Return the (X, Y) coordinate for the center point of the cell that contains the specified text.  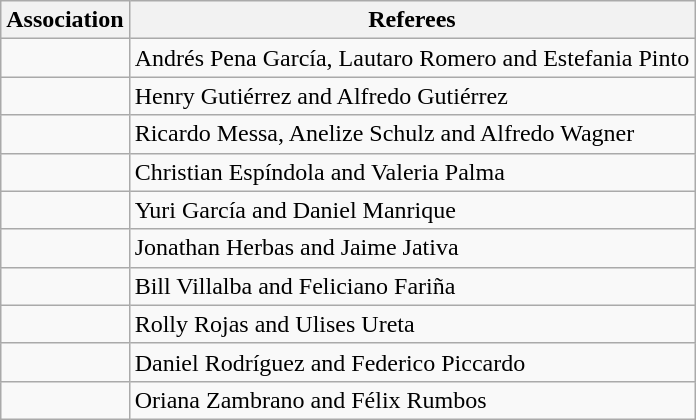
Christian Espíndola and Valeria Palma (412, 172)
Referees (412, 20)
Yuri García and Daniel Manrique (412, 210)
Oriana Zambrano and Félix Rumbos (412, 400)
Rolly Rojas and Ulises Ureta (412, 324)
Bill Villalba and Feliciano Fariña (412, 286)
Jonathan Herbas and Jaime Jativa (412, 248)
Association (65, 20)
Andrés Pena García, Lautaro Romero and Estefania Pinto (412, 58)
Daniel Rodríguez and Federico Piccardo (412, 362)
Ricardo Messa, Anelize Schulz and Alfredo Wagner (412, 134)
Henry Gutiérrez and Alfredo Gutiérrez (412, 96)
